Return the [x, y] coordinate for the center point of the cell that contains the specified text.  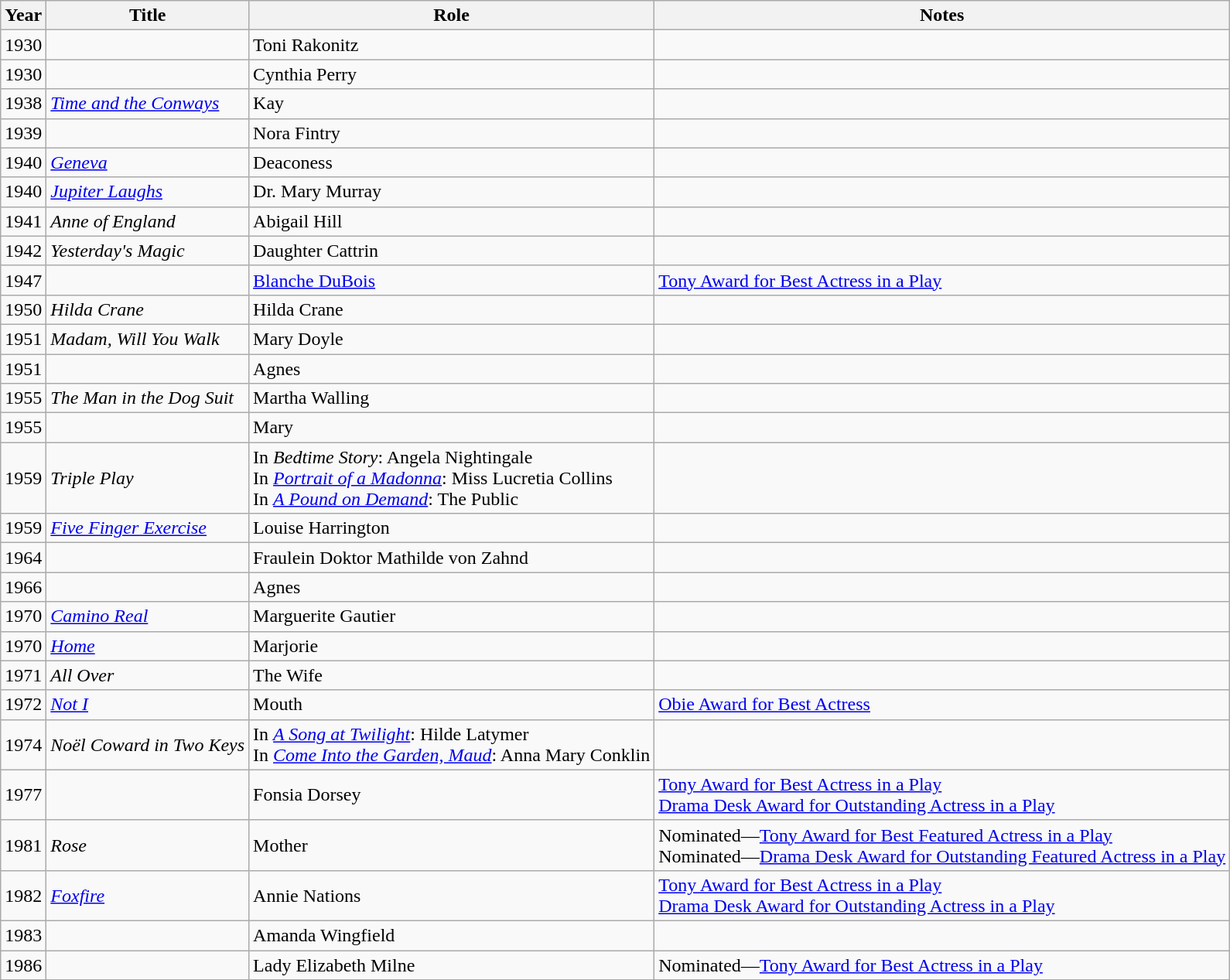
Martha Walling [452, 398]
Marjorie [452, 646]
Notes [942, 15]
Dr. Mary Murray [452, 192]
1947 [23, 280]
1942 [23, 251]
1982 [23, 896]
1964 [23, 558]
Mary [452, 428]
Daughter Cattrin [452, 251]
Deaconess [452, 162]
Foxfire [148, 896]
1972 [23, 705]
Lady Elizabeth Milne [452, 965]
Annie Nations [452, 896]
Role [452, 15]
Time and the Conways [148, 104]
Nominated—Tony Award for Best Featured Actress in a PlayNominated—Drama Desk Award for Outstanding Featured Actress in a Play [942, 845]
Mother [452, 845]
Cynthia Perry [452, 74]
1938 [23, 104]
Fonsia Dorsey [452, 795]
Blanche DuBois [452, 280]
In A Song at Twilight: Hilde LatymerIn Come Into the Garden, Maud: Anna Mary Conklin [452, 744]
1950 [23, 309]
Tony Award for Best Actress in a Play [942, 280]
1974 [23, 744]
Mouth [452, 705]
1941 [23, 221]
Amanda Wingfield [452, 935]
1981 [23, 845]
Toni Rakonitz [452, 45]
Rose [148, 845]
1939 [23, 133]
Abigail Hill [452, 221]
1983 [23, 935]
All Over [148, 675]
Not I [148, 705]
1986 [23, 965]
The Wife [452, 675]
In Bedtime Story: Angela NightingaleIn Portrait of a Madonna: Miss Lucretia CollinsIn A Pound on Demand: The Public [452, 478]
Five Finger Exercise [148, 528]
Noël Coward in Two Keys [148, 744]
Home [148, 646]
Fraulein Doktor Mathilde von Zahnd [452, 558]
Nora Fintry [452, 133]
Jupiter Laughs [148, 192]
Obie Award for Best Actress [942, 705]
Anne of England [148, 221]
1977 [23, 795]
1971 [23, 675]
Madam, Will You Walk [148, 339]
1966 [23, 587]
Kay [452, 104]
Geneva [148, 162]
Year [23, 15]
The Man in the Dog Suit [148, 398]
Title [148, 15]
Triple Play [148, 478]
Nominated—Tony Award for Best Actress in a Play [942, 965]
Marguerite Gautier [452, 616]
Louise Harrington [452, 528]
Camino Real [148, 616]
Yesterday's Magic [148, 251]
Mary Doyle [452, 339]
